Output the (X, Y) coordinate of the center of the cell containing the given text.  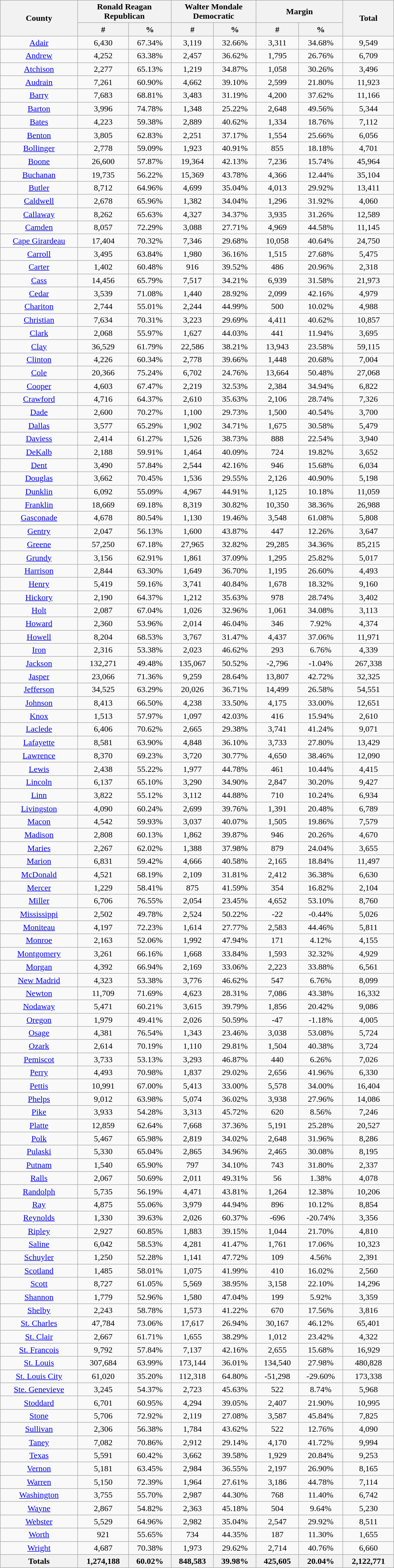
6,706 (103, 901)
61.27% (150, 439)
68.81% (150, 95)
St. Louis (39, 1363)
39.63% (150, 1218)
4,170 (277, 1442)
4,323 (103, 980)
1,980 (193, 254)
4,967 (193, 492)
3,112 (193, 795)
734 (193, 1535)
8,286 (368, 1139)
2,169 (193, 967)
6,092 (103, 492)
2,723 (193, 1389)
47.72% (235, 1258)
425,605 (277, 1561)
7.92% (321, 624)
60.42% (150, 1456)
57,250 (103, 544)
1,130 (193, 518)
19,364 (193, 161)
187 (277, 1535)
134,540 (277, 1363)
63.84% (150, 254)
112,318 (193, 1376)
199 (277, 1297)
2,987 (193, 1495)
1,110 (193, 1046)
60.48% (150, 267)
31.96% (321, 1139)
26.58% (321, 690)
DeKalb (39, 452)
4,415 (368, 769)
20.96% (321, 267)
27.98% (321, 1363)
Maries (39, 848)
63.38% (150, 56)
2,984 (193, 1469)
1,505 (277, 822)
Daviess (39, 439)
Mississippi (39, 914)
29.55% (235, 478)
2,306 (103, 1429)
Chariton (39, 307)
63.45% (150, 1469)
16.02% (321, 1271)
56.22% (150, 174)
2,267 (103, 848)
5,591 (103, 1456)
2,360 (103, 624)
8,511 (368, 1522)
4.56% (321, 1258)
2,391 (368, 1258)
76.55% (150, 901)
53.13% (150, 1059)
38.95% (235, 1284)
56.19% (150, 1191)
5.92% (321, 1297)
70.31% (150, 320)
55.70% (150, 1495)
44.03% (235, 333)
1,382 (193, 201)
42.13% (235, 161)
Howard (39, 624)
34,525 (103, 690)
17,404 (103, 241)
6,742 (368, 1495)
4,810 (368, 1231)
31.26% (321, 214)
Lafayette (39, 742)
1,334 (277, 122)
44.30% (235, 1495)
29,285 (277, 544)
45.84% (321, 1416)
1,837 (193, 1073)
50.52% (235, 663)
-1.18% (321, 1020)
39.66% (235, 359)
6,831 (103, 861)
670 (277, 1310)
4,875 (103, 1204)
4,969 (277, 228)
1,977 (193, 769)
47,784 (103, 1323)
3,933 (103, 1112)
416 (277, 716)
10,350 (277, 505)
Monroe (39, 940)
Webster (39, 1522)
888 (277, 439)
7,517 (193, 280)
3,816 (368, 1310)
1,500 (277, 412)
Nodaway (39, 1006)
3,655 (368, 848)
Linn (39, 795)
6,406 (103, 729)
Vernon (39, 1469)
13,664 (277, 373)
Dent (39, 465)
4,374 (368, 624)
23.58% (321, 346)
23,066 (103, 676)
72.23% (150, 927)
Sullivan (39, 1429)
978 (277, 597)
22.10% (321, 1284)
10,995 (368, 1403)
Oregon (39, 1020)
54.82% (150, 1508)
1,440 (193, 293)
11.30% (321, 1535)
Saline (39, 1244)
15.94% (321, 716)
346 (277, 624)
42.72% (321, 676)
50.22% (235, 914)
55.12% (150, 795)
Platte (39, 1125)
16,332 (368, 993)
171 (277, 940)
3,037 (193, 822)
4,437 (277, 637)
Newton (39, 993)
2,656 (277, 1073)
44.46% (321, 927)
40.54% (321, 412)
23.46% (235, 1033)
5,471 (103, 1006)
547 (277, 980)
34.37% (235, 214)
3,724 (368, 1046)
71.69% (150, 993)
29.81% (235, 1046)
Butler (39, 188)
1,141 (193, 1258)
6,056 (368, 135)
1,012 (277, 1337)
58.01% (150, 1271)
2,251 (193, 135)
2,844 (103, 571)
15.74% (321, 161)
3,245 (103, 1389)
1,614 (193, 927)
11,709 (103, 993)
2,104 (368, 888)
1,580 (193, 1297)
Montgomery (39, 954)
60.37% (235, 1218)
8.56% (321, 1112)
45,964 (368, 161)
20,366 (103, 373)
1,212 (193, 597)
1,536 (193, 478)
8.74% (321, 1389)
5,191 (277, 1125)
2,087 (103, 611)
1,075 (193, 1271)
31.19% (235, 95)
60.13% (150, 835)
Phelps (39, 1099)
724 (277, 452)
4,252 (103, 56)
50.48% (321, 373)
46.12% (321, 1323)
Callaway (39, 214)
13,943 (277, 346)
1,600 (193, 531)
Warren (39, 1482)
12.44% (321, 174)
2,865 (193, 1152)
43.38% (321, 993)
65.29% (150, 426)
63.29% (150, 690)
20,527 (368, 1125)
34.08% (321, 611)
307,684 (103, 1363)
Henry (39, 584)
461 (277, 769)
76.54% (150, 1033)
2,614 (103, 1046)
9,253 (368, 1456)
54,551 (368, 690)
63.90% (150, 742)
24.04% (321, 848)
62.91% (150, 557)
1,348 (193, 109)
2,457 (193, 56)
53.10% (321, 901)
6,330 (368, 1073)
5,344 (368, 109)
6,042 (103, 1244)
St. Charles (39, 1323)
4,060 (368, 201)
-0.44% (321, 914)
70.27% (150, 412)
36.55% (235, 1469)
293 (277, 650)
1,862 (193, 835)
Ste. Genevieve (39, 1389)
8,712 (103, 188)
2,819 (193, 1139)
4,521 (103, 875)
710 (277, 795)
29.62% (235, 1548)
16.82% (321, 888)
54.37% (150, 1389)
3,496 (368, 69)
36.02% (235, 1099)
39.10% (235, 82)
34.90% (235, 782)
29.14% (235, 1442)
57.97% (150, 716)
7,112 (368, 122)
4,223 (103, 122)
2,524 (193, 914)
6,789 (368, 809)
20.26% (321, 835)
10.18% (321, 492)
4,013 (277, 188)
20.42% (321, 1006)
1.38% (321, 1178)
21.70% (321, 1231)
36.70% (235, 571)
5,074 (193, 1099)
44.35% (235, 1535)
Ray (39, 1204)
3,261 (103, 954)
72.39% (150, 1482)
18.18% (321, 148)
39.58% (235, 1456)
14,456 (103, 280)
1,761 (277, 1244)
27.80% (321, 742)
41.96% (321, 1073)
1,929 (277, 1456)
-22 (277, 914)
8,262 (103, 214)
18.32% (321, 584)
13,411 (368, 188)
10.12% (321, 1204)
6,709 (368, 56)
5,735 (103, 1191)
72.29% (150, 228)
1,464 (193, 452)
7,668 (193, 1125)
1,554 (277, 135)
65.63% (150, 214)
11,971 (368, 637)
Franklin (39, 505)
McDonald (39, 875)
3,979 (193, 1204)
2,190 (103, 597)
10.44% (321, 769)
43.62% (235, 1429)
2,560 (368, 1271)
70.98% (150, 1073)
11,166 (368, 95)
72.92% (150, 1416)
6,034 (368, 465)
59,115 (368, 346)
2,465 (277, 1152)
2,122,771 (368, 1561)
3,356 (368, 1218)
Bates (39, 122)
4,411 (277, 320)
797 (193, 1165)
25.22% (235, 109)
Johnson (39, 703)
4,678 (103, 518)
40.76% (321, 1548)
Walter MondaleDemocratic (213, 12)
21,973 (368, 280)
36.38% (321, 875)
2,163 (103, 940)
5,706 (103, 1416)
42.03% (235, 716)
1,296 (277, 201)
40.07% (235, 822)
Crawford (39, 399)
2,047 (103, 531)
1,100 (193, 412)
34.04% (235, 201)
-51,298 (277, 1376)
39.98% (235, 1561)
31.47% (235, 637)
57.87% (150, 161)
3,822 (103, 795)
1,627 (193, 333)
59.38% (150, 122)
4,327 (193, 214)
1,784 (193, 1429)
13,807 (277, 676)
4,929 (368, 954)
916 (193, 267)
2,109 (193, 875)
Gasconade (39, 518)
1,229 (103, 888)
New Madrid (39, 980)
4,471 (193, 1191)
4,155 (368, 940)
4,392 (103, 967)
1,526 (193, 439)
70.19% (150, 1046)
4,603 (103, 386)
Washington (39, 1495)
1,861 (193, 557)
27.71% (235, 228)
9,994 (368, 1442)
53.96% (150, 624)
Atchison (39, 69)
3,700 (368, 412)
10.24% (321, 795)
Osage (39, 1033)
44.99% (235, 307)
Lewis (39, 769)
743 (277, 1165)
500 (277, 307)
49.41% (150, 1020)
1,973 (193, 1548)
6,701 (103, 1403)
34.21% (235, 280)
3,038 (277, 1033)
896 (277, 1204)
8,057 (103, 228)
60.24% (150, 809)
4,175 (277, 703)
40.91% (235, 148)
21.80% (321, 82)
Ronald ReaganRepublican (124, 12)
65.98% (150, 1139)
54.28% (150, 1112)
55.65% (150, 1535)
Carter (39, 267)
39.05% (235, 1403)
2,678 (103, 201)
39.79% (235, 1006)
1,250 (103, 1258)
1,540 (103, 1165)
620 (277, 1112)
12,090 (368, 756)
Moniteau (39, 927)
29.38% (235, 729)
Clay (39, 346)
71.08% (150, 293)
2,544 (193, 465)
Jackson (39, 663)
8,204 (103, 637)
34.36% (321, 544)
3,402 (368, 597)
410 (277, 1271)
7,261 (103, 82)
7,346 (193, 241)
41.72% (321, 1442)
1,795 (277, 56)
38.46% (321, 756)
3,156 (103, 557)
Barton (39, 109)
34.10% (235, 1165)
3,158 (277, 1284)
28.31% (235, 993)
32.53% (235, 386)
10,857 (368, 320)
17.56% (321, 1310)
7,137 (193, 1350)
Dallas (39, 426)
27.61% (235, 1482)
39.76% (235, 809)
5,811 (368, 927)
Putnam (39, 1165)
3,652 (368, 452)
2,384 (277, 386)
1,125 (277, 492)
2,337 (368, 1165)
354 (277, 888)
Worth (39, 1535)
13,429 (368, 742)
Shelby (39, 1310)
5,529 (103, 1522)
Greene (39, 544)
11,923 (368, 82)
26,988 (368, 505)
67.18% (150, 544)
23.45% (235, 901)
5,724 (368, 1033)
1,402 (103, 267)
2,744 (103, 307)
56 (277, 1178)
39.52% (235, 267)
2,363 (193, 1508)
20,026 (193, 690)
19.86% (321, 822)
132,271 (103, 663)
63.99% (150, 1363)
38.29% (235, 1337)
7,026 (368, 1059)
2,667 (103, 1337)
56.13% (150, 531)
4,322 (368, 1337)
2,714 (277, 1548)
2,847 (277, 782)
Laclede (39, 729)
59.42% (150, 861)
3,290 (193, 782)
10,058 (277, 241)
61,020 (103, 1376)
34.96% (235, 1152)
1,513 (103, 716)
12,651 (368, 703)
12.26% (321, 531)
27.08% (235, 1416)
36.16% (235, 254)
2,699 (193, 809)
5,198 (368, 478)
5,569 (193, 1284)
1,856 (277, 1006)
65.13% (150, 69)
1,573 (193, 1310)
3,647 (368, 531)
3,938 (277, 1099)
69.23% (150, 756)
65.79% (150, 280)
Marion (39, 861)
4,670 (368, 835)
12,859 (103, 1125)
27,068 (368, 373)
3,776 (193, 980)
22,586 (193, 346)
65,401 (368, 1323)
46.04% (235, 624)
5,017 (368, 557)
25.28% (321, 1125)
2,119 (193, 1416)
3,539 (103, 293)
3,113 (368, 611)
5,330 (103, 1152)
3,293 (193, 1059)
55.22% (150, 769)
29.68% (235, 241)
-696 (277, 1218)
1,979 (103, 1020)
Benton (39, 135)
Texas (39, 1456)
1,274,188 (103, 1561)
31.58% (321, 280)
30.82% (235, 505)
6,561 (368, 967)
29.69% (235, 320)
1,883 (193, 1231)
2,068 (103, 333)
6,934 (368, 795)
32.96% (235, 611)
Reynolds (39, 1218)
33.88% (321, 967)
9.64% (321, 1508)
38.36% (321, 505)
Caldwell (39, 201)
62.83% (150, 135)
2,243 (103, 1310)
4,699 (193, 188)
1,448 (277, 359)
4,200 (277, 95)
6,660 (368, 1548)
74.78% (150, 109)
68.53% (150, 637)
53.08% (321, 1033)
879 (277, 848)
41.24% (321, 729)
2,407 (277, 1403)
39.15% (235, 1231)
30.58% (321, 426)
2,912 (193, 1442)
5,578 (277, 1086)
1,343 (193, 1033)
43.87% (235, 531)
2,197 (277, 1469)
-2,796 (277, 663)
7,004 (368, 359)
1,923 (193, 148)
480,828 (368, 1363)
1,992 (193, 940)
7,246 (368, 1112)
38.73% (235, 439)
Ripley (39, 1231)
7,326 (368, 399)
5,479 (368, 426)
44.58% (321, 228)
4,652 (277, 901)
3,495 (103, 254)
58.53% (150, 1244)
3,223 (193, 320)
Douglas (39, 478)
St. Francois (39, 1350)
14,296 (368, 1284)
10,206 (368, 1191)
37.98% (235, 848)
61.71% (150, 1337)
Cape Girardeau (39, 241)
Holt (39, 611)
Grundy (39, 557)
Christian (39, 320)
2,438 (103, 769)
15,369 (193, 174)
14,499 (277, 690)
2,599 (277, 82)
3,720 (193, 756)
135,067 (193, 663)
34.87% (235, 69)
18.76% (321, 122)
5,419 (103, 584)
73.06% (150, 1323)
Polk (39, 1139)
5,808 (368, 518)
34.68% (321, 43)
3,088 (193, 228)
3,119 (193, 43)
5,968 (368, 1389)
-47 (277, 1020)
2,502 (103, 914)
2,889 (193, 122)
Randolph (39, 1191)
28.92% (235, 293)
9,427 (368, 782)
Camden (39, 228)
2,547 (277, 1522)
49.31% (235, 1178)
36.62% (235, 56)
36.01% (235, 1363)
3,767 (193, 637)
4,281 (193, 1244)
21.90% (321, 1403)
4.12% (321, 940)
35.20% (150, 1376)
Margin (299, 12)
68.19% (150, 875)
Howell (39, 637)
9,012 (103, 1099)
40.09% (235, 452)
52.96% (150, 1297)
921 (103, 1535)
1,678 (277, 584)
2,126 (277, 478)
6,430 (103, 43)
34.00% (321, 1086)
59.93% (150, 822)
2,188 (103, 452)
Perry (39, 1073)
2,665 (193, 729)
Carroll (39, 254)
6.26% (321, 1059)
Ralls (39, 1178)
63.30% (150, 571)
12,589 (368, 214)
7,634 (103, 320)
16,929 (368, 1350)
18.84% (321, 861)
2,316 (103, 650)
32,325 (368, 676)
8,760 (368, 901)
44.88% (235, 795)
70.86% (150, 1442)
7,683 (103, 95)
58.41% (150, 888)
71.36% (150, 676)
29.73% (235, 412)
67.04% (150, 611)
11,145 (368, 228)
5,026 (368, 914)
1,295 (277, 557)
85,215 (368, 544)
-29.60% (321, 1376)
4,197 (103, 927)
23.42% (321, 1337)
37.17% (235, 135)
3,695 (368, 333)
6,939 (277, 280)
2,106 (277, 399)
14,086 (368, 1099)
Clinton (39, 359)
1,649 (193, 571)
59.16% (150, 584)
60.85% (150, 1231)
11.40% (321, 1495)
8,854 (368, 1204)
Miller (39, 901)
39.87% (235, 835)
Cole (39, 373)
1,779 (103, 1297)
4,701 (368, 148)
2,223 (277, 967)
Harrison (39, 571)
27.68% (321, 254)
26.94% (235, 1323)
3,615 (193, 1006)
7,236 (277, 161)
32.32% (321, 954)
60.95% (150, 1403)
4,238 (193, 703)
1,593 (277, 954)
5,475 (368, 254)
4,366 (277, 174)
69.18% (150, 505)
20.04% (321, 1561)
50.69% (150, 1178)
Wayne (39, 1508)
2,011 (193, 1178)
6,822 (368, 386)
32.66% (235, 43)
26.76% (321, 56)
31.92% (321, 201)
1,219 (193, 69)
65.10% (150, 782)
60.21% (150, 1006)
62.64% (150, 1125)
10,323 (368, 1244)
Bollinger (39, 148)
Audrain (39, 82)
47.04% (235, 1297)
3,940 (368, 439)
7,082 (103, 1442)
41.99% (235, 1271)
40.38% (321, 1046)
30.20% (321, 782)
5,467 (103, 1139)
Iron (39, 650)
3,996 (103, 109)
4,226 (103, 359)
3,313 (193, 1112)
4,078 (368, 1178)
4,988 (368, 307)
5,150 (103, 1482)
30.08% (321, 1152)
62.02% (150, 848)
67.47% (150, 386)
2,067 (103, 1178)
60.34% (150, 359)
37.09% (235, 557)
4,650 (277, 756)
66.50% (150, 703)
4,381 (103, 1033)
40.84% (235, 584)
Dunklin (39, 492)
67.00% (150, 1086)
St. Clair (39, 1337)
20.48% (321, 809)
46.87% (235, 1059)
4,623 (193, 993)
1,058 (277, 69)
8,581 (103, 742)
26.60% (321, 571)
34.71% (235, 426)
4,005 (368, 1020)
41.22% (235, 1310)
3,311 (277, 43)
1,485 (103, 1271)
63.98% (150, 1099)
31.81% (235, 875)
3,483 (193, 95)
38.21% (235, 346)
4,542 (103, 822)
64.80% (235, 1376)
37.06% (321, 637)
8,370 (103, 756)
173,144 (193, 1363)
Cedar (39, 293)
Pike (39, 1112)
55.97% (150, 333)
43.78% (235, 174)
70.32% (150, 241)
44.94% (235, 1204)
Jefferson (39, 690)
Total (368, 18)
Pulaski (39, 1152)
24.76% (235, 373)
52.28% (150, 1258)
2,583 (277, 927)
Ozark (39, 1046)
8,413 (103, 703)
11.94% (321, 333)
2,412 (277, 875)
45.18% (235, 1508)
49.78% (150, 914)
9,792 (103, 1350)
30.26% (321, 69)
Scotland (39, 1271)
32.82% (235, 544)
4,662 (193, 82)
Madison (39, 835)
1,264 (277, 1191)
70.45% (150, 478)
-20.74% (321, 1218)
3,359 (368, 1297)
34.02% (235, 1139)
6,702 (193, 373)
60.02% (150, 1561)
8,099 (368, 980)
12.38% (321, 1191)
173,338 (368, 1376)
9,160 (368, 584)
2,014 (193, 624)
4,848 (193, 742)
267,338 (368, 663)
848,583 (193, 1561)
4,716 (103, 399)
26.90% (321, 1469)
2,982 (193, 1522)
2,244 (193, 307)
Adair (39, 43)
Andrew (39, 56)
27.96% (321, 1099)
Stoddard (39, 1403)
3,490 (103, 465)
Lincoln (39, 782)
45.63% (235, 1389)
27.77% (235, 927)
2,927 (103, 1231)
Hickory (39, 597)
4,979 (368, 293)
40.90% (321, 478)
3,755 (103, 1495)
40.58% (235, 861)
33.84% (235, 954)
3,587 (277, 1416)
33.06% (235, 967)
1,026 (193, 611)
Cooper (39, 386)
61.05% (150, 1284)
2,600 (103, 412)
65.90% (150, 1165)
2,277 (103, 69)
20.84% (321, 1456)
49.56% (321, 109)
28.64% (235, 676)
66.16% (150, 954)
30,167 (277, 1323)
31.80% (321, 1165)
Totals (39, 1561)
6,630 (368, 875)
-1.04% (321, 663)
875 (193, 888)
Buchanan (39, 174)
2,023 (193, 650)
109 (277, 1258)
Taney (39, 1442)
Schuyler (39, 1258)
60.90% (150, 82)
2,655 (277, 1350)
66.94% (150, 967)
36.71% (235, 690)
3,577 (103, 426)
768 (277, 1495)
1,902 (193, 426)
7,086 (277, 993)
80.54% (150, 518)
36.10% (235, 742)
Barry (39, 95)
25.66% (321, 135)
9,259 (193, 676)
12.76% (321, 1429)
Macon (39, 822)
1,675 (277, 426)
504 (277, 1508)
9,071 (368, 729)
2,219 (193, 386)
4,666 (193, 861)
20.68% (321, 359)
2,808 (103, 835)
26,600 (103, 161)
19.82% (321, 452)
Jasper (39, 676)
4,294 (193, 1403)
440 (277, 1059)
41.59% (235, 888)
70.38% (150, 1548)
70.62% (150, 729)
4,687 (103, 1548)
52.06% (150, 940)
65.96% (150, 201)
8,727 (103, 1284)
22.54% (321, 439)
61.08% (321, 518)
49.48% (150, 663)
Stone (39, 1416)
59.91% (150, 452)
5,413 (193, 1086)
855 (277, 148)
2,099 (277, 293)
8,165 (368, 1469)
47.94% (235, 940)
18,669 (103, 505)
County (39, 18)
Gentry (39, 531)
43.81% (235, 1191)
2,414 (103, 439)
37.62% (321, 95)
1,504 (277, 1046)
58.78% (150, 1310)
1,097 (193, 716)
Livingston (39, 809)
1,391 (277, 809)
2,318 (368, 267)
50.59% (235, 1020)
Pettis (39, 1086)
8,319 (193, 505)
10,991 (103, 1086)
55.09% (150, 492)
29.02% (235, 1073)
Pemiscot (39, 1059)
4,339 (368, 650)
34.94% (321, 386)
7,579 (368, 822)
59.09% (150, 148)
Mercer (39, 888)
36,529 (103, 346)
11,497 (368, 861)
1,195 (277, 571)
27,965 (193, 544)
8,195 (368, 1152)
St. Louis City (39, 1376)
3,548 (277, 518)
45.72% (235, 1112)
37.36% (235, 1125)
56.38% (150, 1429)
1,388 (193, 848)
2,867 (103, 1508)
5,181 (103, 1469)
Scott (39, 1284)
1,964 (193, 1482)
9,086 (368, 1006)
1,061 (277, 611)
65.04% (150, 1152)
1,044 (277, 1231)
2,054 (193, 901)
441 (277, 333)
16,404 (368, 1086)
1,330 (103, 1218)
41.47% (235, 1244)
486 (277, 267)
19,735 (103, 174)
25.82% (321, 557)
67.34% (150, 43)
75.24% (150, 373)
Morgan (39, 967)
44.91% (235, 492)
447 (277, 531)
Lawrence (39, 756)
3,186 (277, 1482)
3,935 (277, 214)
Dade (39, 412)
40.64% (321, 241)
55.01% (150, 307)
3,805 (103, 135)
5,230 (368, 1508)
30.77% (235, 756)
Shannon (39, 1297)
Knox (39, 716)
9,549 (368, 43)
1,515 (277, 254)
1,668 (193, 954)
Boone (39, 161)
7,114 (368, 1482)
33.50% (235, 703)
11,059 (368, 492)
35,104 (368, 174)
55.06% (150, 1204)
7,825 (368, 1416)
Wright (39, 1548)
17.06% (321, 1244)
2,165 (277, 861)
Clark (39, 333)
6,137 (103, 782)
61.79% (150, 346)
19.46% (235, 518)
17,617 (193, 1323)
10.02% (321, 307)
24,750 (368, 241)
Cass (39, 280)
